Determine the (X, Y) coordinate at the center of the cell enclosing the given text.  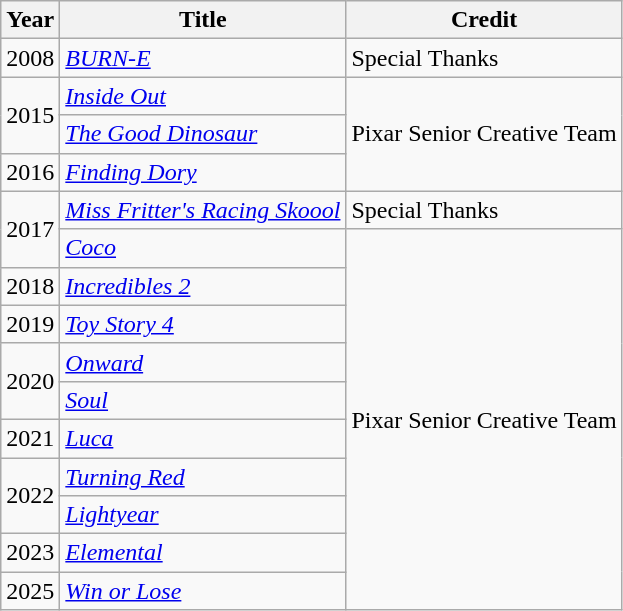
Credit (484, 20)
Win or Lose (203, 591)
Miss Fritter's Racing Skoool (203, 210)
2019 (30, 324)
2023 (30, 553)
Onward (203, 362)
Year (30, 20)
2018 (30, 286)
2025 (30, 591)
Title (203, 20)
Soul (203, 400)
2008 (30, 58)
Incredibles 2 (203, 286)
Toy Story 4 (203, 324)
2015 (30, 115)
The Good Dinosaur (203, 134)
2020 (30, 381)
Lightyear (203, 515)
2021 (30, 438)
Luca (203, 438)
Turning Red (203, 477)
2017 (30, 229)
Finding Dory (203, 172)
2022 (30, 496)
Inside Out (203, 96)
2016 (30, 172)
BURN-E (203, 58)
Elemental (203, 553)
Coco (203, 248)
